From the cell containing the given text, extract its center point as (X, Y) coordinate. 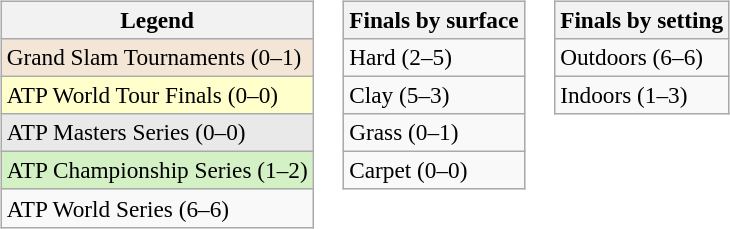
Grass (0–1) (434, 133)
Indoors (1–3) (642, 95)
ATP Championship Series (1–2) (157, 171)
ATP World Tour Finals (0–0) (157, 95)
Outdoors (6–6) (642, 57)
Grand Slam Tournaments (0–1) (157, 57)
Legend (157, 20)
Finals by setting (642, 20)
ATP World Series (6–6) (157, 208)
Finals by surface (434, 20)
Carpet (0–0) (434, 171)
ATP Masters Series (0–0) (157, 133)
Clay (5–3) (434, 95)
Hard (2–5) (434, 57)
